Extract the [x, y] coordinate from the center of the cell holding the provided text.  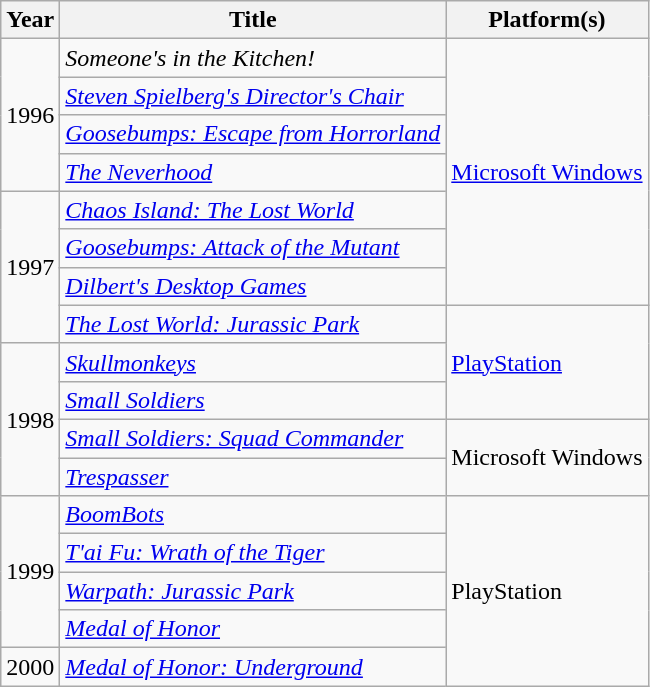
Year [30, 20]
Medal of Honor: Underground [253, 667]
Steven Spielberg's Director's Chair [253, 96]
1998 [30, 419]
Trespasser [253, 477]
1996 [30, 115]
2000 [30, 667]
Goosebumps: Escape from Horrorland [253, 134]
Small Soldiers: Squad Commander [253, 438]
1999 [30, 572]
Goosebumps: Attack of the Mutant [253, 248]
Warpath: Jurassic Park [253, 591]
1997 [30, 267]
Platform(s) [547, 20]
T'ai Fu: Wrath of the Tiger [253, 553]
Title [253, 20]
Small Soldiers [253, 400]
Skullmonkeys [253, 362]
BoomBots [253, 515]
Someone's in the Kitchen! [253, 58]
The Lost World: Jurassic Park [253, 324]
Chaos Island: The Lost World [253, 210]
Dilbert's Desktop Games [253, 286]
The Neverhood [253, 172]
Medal of Honor [253, 629]
